Locate the cell with the specified text and output its (X, Y) center coordinate. 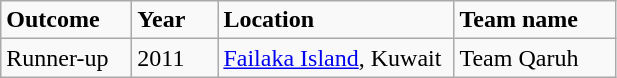
Failaka Island, Kuwait (336, 58)
2011 (175, 58)
Team name (534, 20)
Runner-up (66, 58)
Year (175, 20)
Outcome (66, 20)
Location (336, 20)
Team Qaruh (534, 58)
